Provide the (x, y) coordinate of the cell's center where the given text is located.  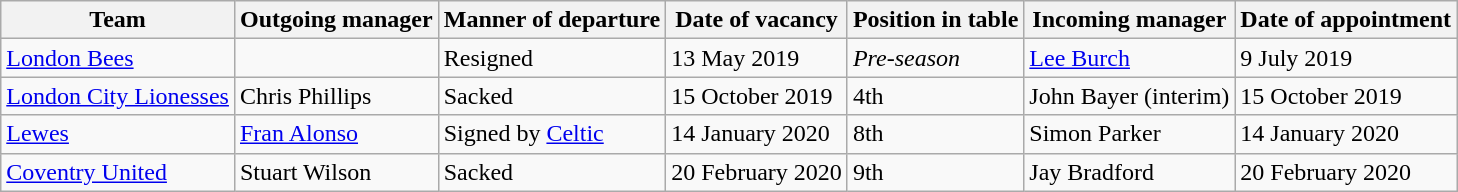
Stuart Wilson (336, 172)
Outgoing manager (336, 20)
8th (935, 134)
Pre-season (935, 58)
John Bayer (interim) (1130, 96)
London Bees (118, 58)
Lee Burch (1130, 58)
Position in table (935, 20)
Date of vacancy (757, 20)
Simon Parker (1130, 134)
9 July 2019 (1346, 58)
9th (935, 172)
Resigned (552, 58)
13 May 2019 (757, 58)
Signed by Celtic (552, 134)
Chris Phillips (336, 96)
Date of appointment (1346, 20)
Manner of departure (552, 20)
London City Lionesses (118, 96)
Team (118, 20)
Coventry United (118, 172)
Jay Bradford (1130, 172)
Fran Alonso (336, 134)
Incoming manager (1130, 20)
Lewes (118, 134)
4th (935, 96)
